Locate the cell with the specified text and output its [X, Y] center coordinate. 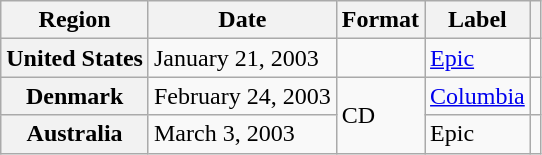
February 24, 2003 [242, 96]
Label [478, 20]
United States [75, 58]
March 3, 2003 [242, 134]
Columbia [478, 96]
January 21, 2003 [242, 58]
Denmark [75, 96]
Australia [75, 134]
Region [75, 20]
Date [242, 20]
CD [380, 115]
Format [380, 20]
